Pinpoint the cell where the given text exists, returning its [X, Y] midpoint coordinate. 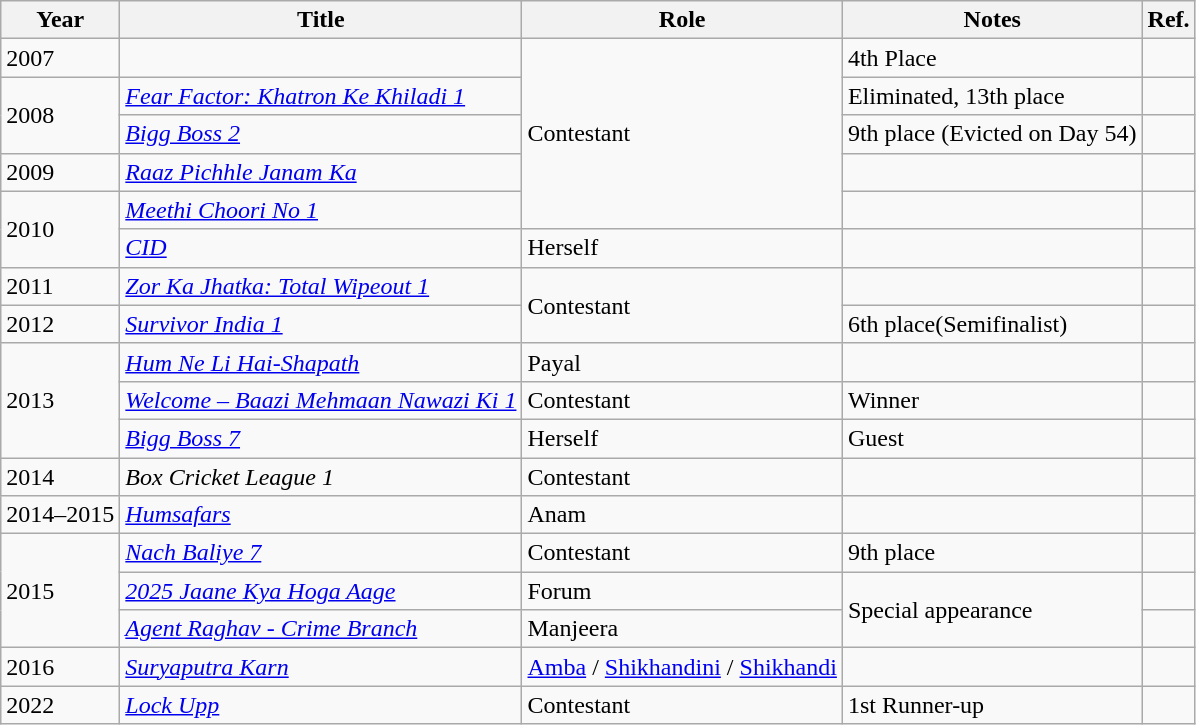
6th place(Semifinalist) [992, 324]
Welcome – Baazi Mehmaan Nawazi Ki 1 [321, 400]
9th place (Evicted on Day 54) [992, 134]
Lock Upp [321, 705]
Special appearance [992, 610]
Bigg Boss 7 [321, 438]
Guest [992, 438]
Title [321, 20]
Raaz Pichhle Janam Ka [321, 172]
Notes [992, 20]
2016 [60, 667]
2009 [60, 172]
2013 [60, 400]
Role [682, 20]
Suryaputra Karn [321, 667]
Year [60, 20]
2010 [60, 229]
2025 Jaane Kya Hoga Aage [321, 591]
Amba / Shikhandini / Shikhandi [682, 667]
Hum Ne Li Hai-Shapath [321, 362]
Anam [682, 515]
Survivor India 1 [321, 324]
Zor Ka Jhatka: Total Wipeout 1 [321, 286]
Manjeera [682, 629]
Box Cricket League 1 [321, 477]
Winner [992, 400]
2011 [60, 286]
1st Runner-up [992, 705]
Fear Factor: Khatron Ke Khiladi 1 [321, 96]
Ref. [1168, 20]
Eliminated, 13th place [992, 96]
2008 [60, 115]
Humsafars [321, 515]
2015 [60, 591]
Bigg Boss 2 [321, 134]
2007 [60, 58]
4th Place [992, 58]
9th place [992, 553]
CID [321, 248]
2012 [60, 324]
2014 [60, 477]
2022 [60, 705]
Meethi Choori No 1 [321, 210]
Forum [682, 591]
2014–2015 [60, 515]
Agent Raghav - Crime Branch [321, 629]
Nach Baliye 7 [321, 553]
Payal [682, 362]
